Scan for the cell matching the given text and deliver its (X, Y) coordinate at center. 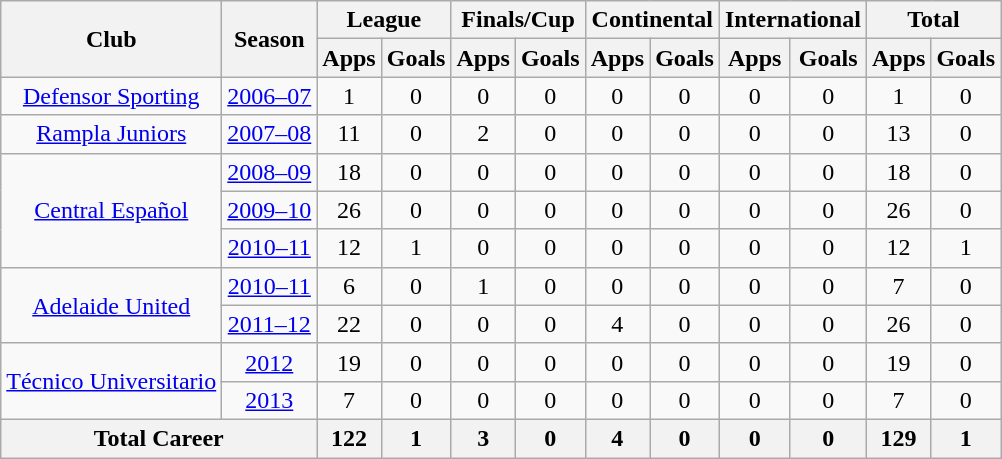
Defensor Sporting (112, 96)
2008–09 (270, 172)
Técnico Universitario (112, 381)
Total Career (159, 438)
Continental (652, 20)
2 (483, 134)
League (384, 20)
3 (483, 438)
Season (270, 39)
2006–07 (270, 96)
22 (349, 324)
Adelaide United (112, 305)
Club (112, 39)
2011–12 (270, 324)
122 (349, 438)
11 (349, 134)
International (792, 20)
Rampla Juniors (112, 134)
2007–08 (270, 134)
129 (898, 438)
2013 (270, 400)
2009–10 (270, 210)
6 (349, 286)
Finals/Cup (518, 20)
Total (933, 20)
2012 (270, 362)
13 (898, 134)
Central Español (112, 210)
